Pinpoint the cell where the given text exists, returning its [x, y] midpoint coordinate. 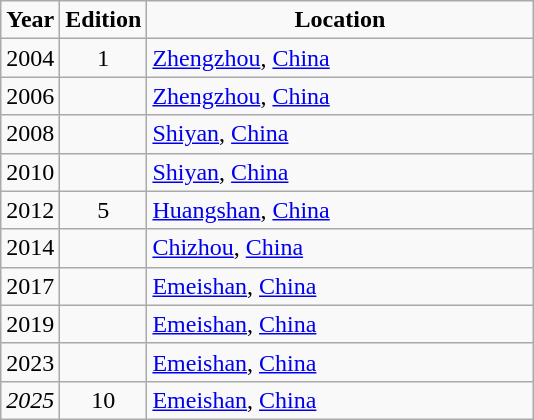
2004 [30, 58]
2010 [30, 172]
Location [340, 20]
1 [104, 58]
2025 [30, 400]
2008 [30, 134]
Huangshan, China [340, 210]
2014 [30, 248]
2019 [30, 324]
10 [104, 400]
Edition [104, 20]
Chizhou, China [340, 248]
2023 [30, 362]
2006 [30, 96]
Year [30, 20]
5 [104, 210]
2012 [30, 210]
2017 [30, 286]
